Search for the cell housing the specified text and yield its (X, Y) center coordinate. 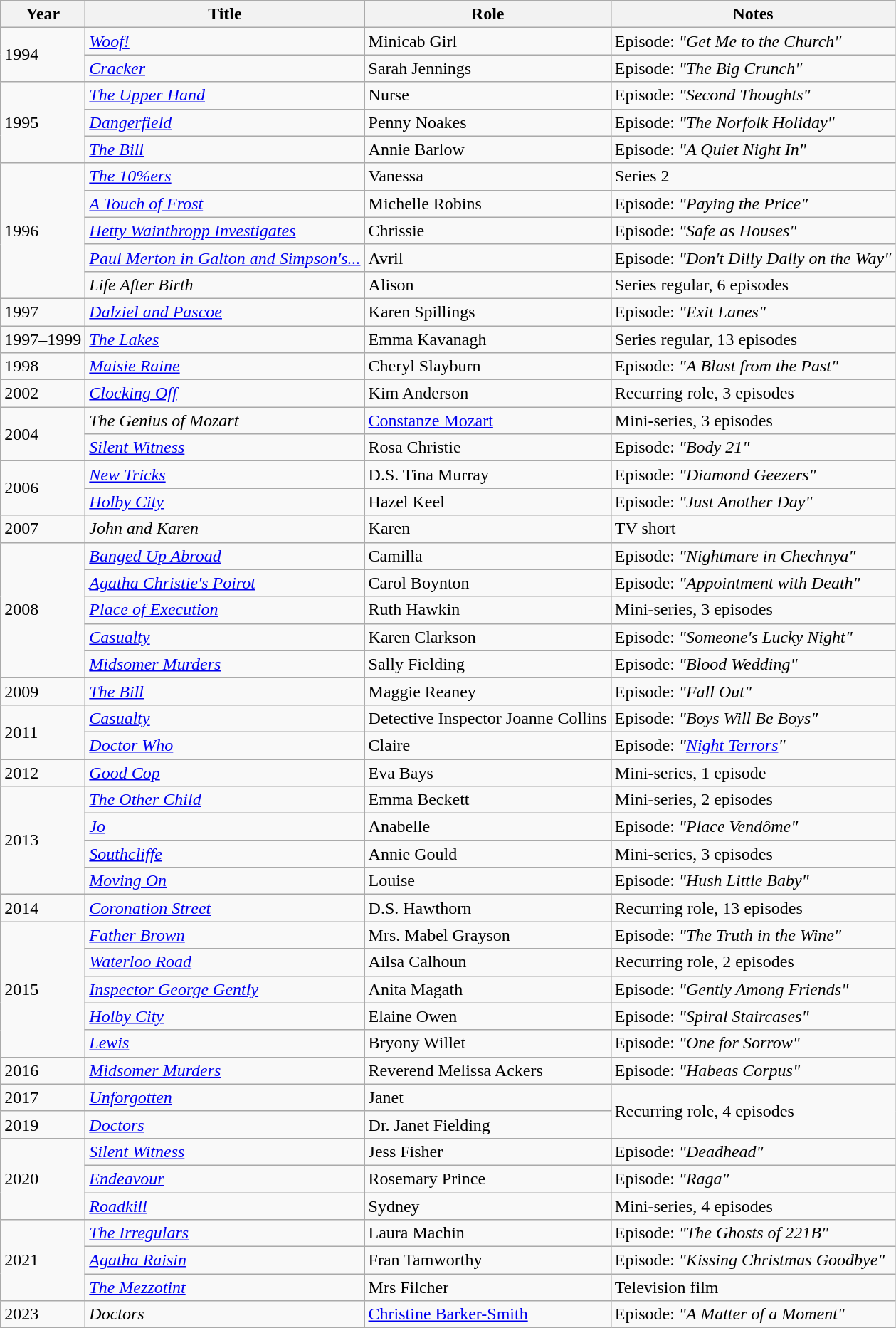
The Upper Hand (225, 95)
Vanessa (487, 176)
A Touch of Frost (225, 204)
Alison (487, 285)
Laura Machin (487, 1233)
2008 (43, 610)
2013 (43, 840)
Nurse (487, 95)
TV short (753, 529)
Christine Barker-Smith (487, 1314)
John and Karen (225, 529)
Series regular, 6 episodes (753, 285)
2017 (43, 1097)
Avril (487, 258)
Episode: "The Ghosts of 221B" (753, 1233)
Camilla (487, 556)
Penny Noakes (487, 122)
Fran Tamworthy (487, 1260)
Annie Barlow (487, 149)
Mrs Filcher (487, 1287)
D.S. Hawthorn (487, 908)
Episode: "The Norfolk Holiday" (753, 122)
Mrs. Mabel Grayson (487, 935)
Annie Gould (487, 854)
Episode: "The Big Crunch" (753, 68)
Episode: "Exit Lanes" (753, 312)
Minicab Girl (487, 41)
Bryony Willet (487, 1043)
2009 (43, 691)
Episode: "Raga" (753, 1179)
Good Cop (225, 772)
The Other Child (225, 800)
1995 (43, 122)
Anita Magath (487, 989)
Episode: "Just Another Day" (753, 502)
Cheryl Slayburn (487, 367)
Emma Beckett (487, 800)
2023 (43, 1314)
Moving On (225, 881)
Clocking Off (225, 394)
1997 (43, 312)
Episode: "A Quiet Night In" (753, 149)
Cracker (225, 68)
Carol Boynton (487, 583)
Jo (225, 827)
Hazel Keel (487, 502)
Rosa Christie (487, 448)
Episode: "Place Vendôme" (753, 827)
Unforgotten (225, 1097)
Southcliffe (225, 854)
Jess Fisher (487, 1152)
The Mezzotint (225, 1287)
The Genius of Mozart (225, 421)
Chrissie (487, 231)
2004 (43, 434)
Doctor Who (225, 745)
Episode: "The Truth in the Wine" (753, 935)
Louise (487, 881)
1997–1999 (43, 339)
Ailsa Calhoun (487, 962)
2014 (43, 908)
Inspector George Gently (225, 989)
Place of Execution (225, 610)
Episode: "Spiral Staircases" (753, 1016)
Sarah Jennings (487, 68)
The Irregulars (225, 1233)
Dangerfield (225, 122)
Episode: "Body 21" (753, 448)
Janet (487, 1097)
Life After Birth (225, 285)
Episode: "Boys Will Be Boys" (753, 718)
Episode: "Hush Little Baby" (753, 881)
Episode: "One for Sorrow" (753, 1043)
1994 (43, 55)
Television film (753, 1287)
Episode: "Fall Out" (753, 691)
Episode: "Night Terrors" (753, 745)
Recurring role, 4 episodes (753, 1111)
Lewis (225, 1043)
Episode: "Kissing Christmas Goodbye" (753, 1260)
Maisie Raine (225, 367)
Series 2 (753, 176)
Waterloo Road (225, 962)
Episode: "Someone's Lucky Night" (753, 637)
Sydney (487, 1206)
2011 (43, 732)
Karen (487, 529)
Episode: "Habeas Corpus" (753, 1070)
Endeavour (225, 1179)
Michelle Robins (487, 204)
2015 (43, 989)
Recurring role, 3 episodes (753, 394)
Episode: "Paying the Price" (753, 204)
Anabelle (487, 827)
Episode: "Appointment with Death" (753, 583)
Ruth Hawkin (487, 610)
Series regular, 13 episodes (753, 339)
The 10%ers (225, 176)
Episode: "Don't Dilly Dally on the Way" (753, 258)
2019 (43, 1124)
2016 (43, 1070)
Episode: "Second Thoughts" (753, 95)
Episode: "A Blast from the Past" (753, 367)
2021 (43, 1260)
Eva Bays (487, 772)
Episode: "Safe as Houses" (753, 231)
Emma Kavanagh (487, 339)
D.S. Tina Murray (487, 475)
1996 (43, 231)
Episode: "Get Me to the Church" (753, 41)
Episode: "Deadhead" (753, 1152)
Roadkill (225, 1206)
Recurring role, 2 episodes (753, 962)
Hetty Wainthropp Investigates (225, 231)
2002 (43, 394)
1998 (43, 367)
2012 (43, 772)
Episode: "Blood Wedding" (753, 664)
2007 (43, 529)
Agatha Christie's Poirot (225, 583)
Episode: "Diamond Geezers" (753, 475)
Dr. Janet Fielding (487, 1124)
Paul Merton in Galton and Simpson's... (225, 258)
Kim Anderson (487, 394)
Woof! (225, 41)
Constanze Mozart (487, 421)
Coronation Street (225, 908)
Role (487, 14)
Father Brown (225, 935)
The Lakes (225, 339)
Mini-series, 2 episodes (753, 800)
2006 (43, 488)
Banged Up Abroad (225, 556)
Detective Inspector Joanne Collins (487, 718)
New Tricks (225, 475)
Rosemary Prince (487, 1179)
Title (225, 14)
Notes (753, 14)
Maggie Reaney (487, 691)
Dalziel and Pascoe (225, 312)
Episode: "Gently Among Friends" (753, 989)
Agatha Raisin (225, 1260)
Elaine Owen (487, 1016)
Episode: "A Matter of a Moment" (753, 1314)
Karen Spillings (487, 312)
Mini-series, 4 episodes (753, 1206)
Year (43, 14)
Karen Clarkson (487, 637)
Claire (487, 745)
Reverend Melissa Ackers (487, 1070)
2020 (43, 1179)
Episode: "Nightmare in Chechnya" (753, 556)
Sally Fielding (487, 664)
Mini-series, 1 episode (753, 772)
Recurring role, 13 episodes (753, 908)
